Determine the [x, y] coordinate at the center of the cell enclosing the given text.  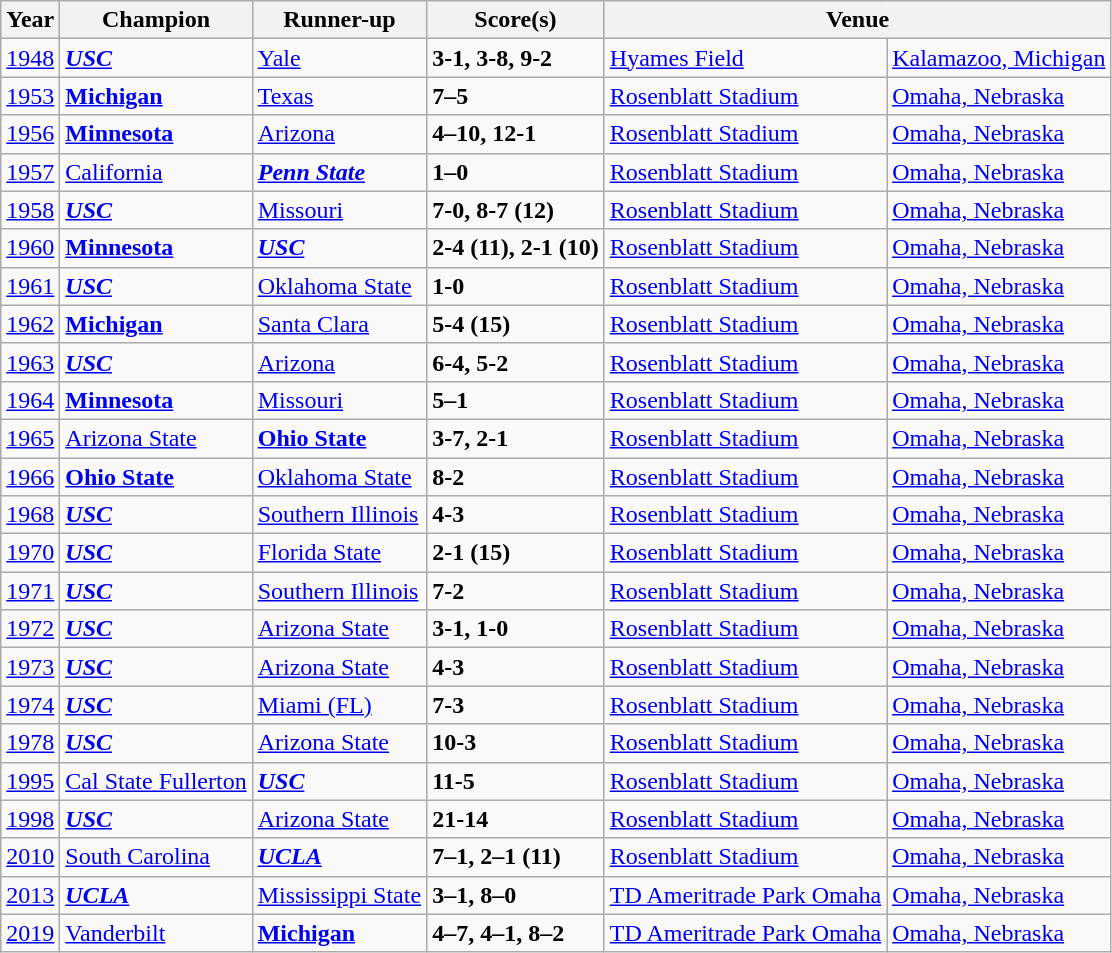
7–5 [516, 96]
Kalamazoo, Michigan [999, 58]
Runner-up [339, 20]
1968 [30, 515]
2013 [30, 895]
10-3 [516, 743]
1948 [30, 58]
5-4 (15) [516, 324]
Florida State [339, 553]
3–1, 8–0 [516, 895]
5–1 [516, 400]
1978 [30, 743]
1961 [30, 286]
2010 [30, 857]
Year [30, 20]
7–1, 2–1 (11) [516, 857]
1956 [30, 134]
3-1, 3-8, 9-2 [516, 58]
Penn State [339, 172]
11-5 [516, 781]
Santa Clara [339, 324]
1960 [30, 248]
Mississippi State [339, 895]
1953 [30, 96]
1974 [30, 705]
Yale [339, 58]
California [156, 172]
1958 [30, 210]
1973 [30, 667]
7-3 [516, 705]
1972 [30, 629]
2-1 (15) [516, 553]
4–10, 12-1 [516, 134]
Miami (FL) [339, 705]
7-0, 8-7 (12) [516, 210]
1970 [30, 553]
1962 [30, 324]
3-1, 1-0 [516, 629]
1957 [30, 172]
1966 [30, 477]
1964 [30, 400]
Score(s) [516, 20]
Champion [156, 20]
1-0 [516, 286]
21-14 [516, 819]
1963 [30, 362]
Cal State Fullerton [156, 781]
1995 [30, 781]
South Carolina [156, 857]
1998 [30, 819]
4–7, 4–1, 8–2 [516, 933]
1–0 [516, 172]
6-4, 5-2 [516, 362]
2019 [30, 933]
Venue [858, 20]
3-7, 2-1 [516, 438]
1971 [30, 591]
Texas [339, 96]
8-2 [516, 477]
7-2 [516, 591]
Hyames Field [745, 58]
Vanderbilt [156, 933]
1965 [30, 438]
2-4 (11), 2-1 (10) [516, 248]
